Provide the [X, Y] coordinate of the cell's center where the given text is located.  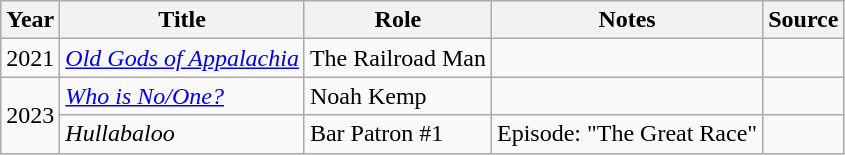
2021 [30, 58]
Episode: "The Great Race" [626, 134]
Bar Patron #1 [398, 134]
2023 [30, 115]
Who is No/One? [182, 96]
Noah Kemp [398, 96]
Source [804, 20]
Hullabaloo [182, 134]
The Railroad Man [398, 58]
Title [182, 20]
Year [30, 20]
Role [398, 20]
Notes [626, 20]
Old Gods of Appalachia [182, 58]
